Provide the (x, y) coordinate of the cell's center where the given text is located.  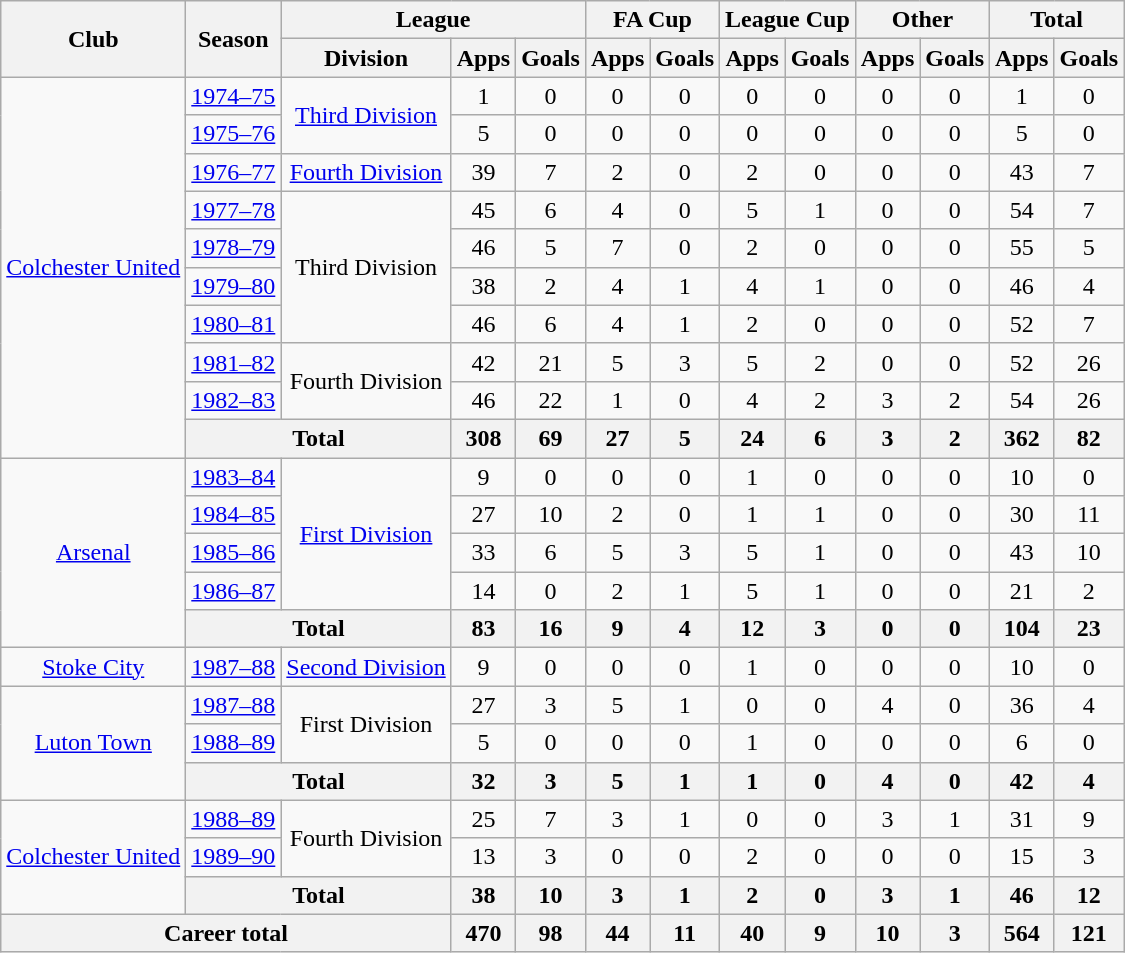
1974–75 (234, 96)
25 (483, 819)
23 (1089, 629)
Stoke City (94, 667)
1985–86 (234, 553)
13 (483, 857)
Career total (226, 933)
55 (1022, 248)
Club (94, 39)
1978–79 (234, 248)
Second Division (366, 667)
82 (1089, 438)
League Cup (788, 20)
40 (752, 933)
33 (483, 553)
16 (551, 629)
1984–85 (234, 515)
Other (922, 20)
98 (551, 933)
22 (551, 400)
362 (1022, 438)
Season (234, 39)
1983–84 (234, 477)
30 (1022, 515)
1981–82 (234, 362)
1989–90 (234, 857)
1979–80 (234, 286)
1977–78 (234, 210)
31 (1022, 819)
564 (1022, 933)
Arsenal (94, 553)
104 (1022, 629)
Luton Town (94, 743)
1976–77 (234, 172)
1980–81 (234, 324)
League (434, 20)
14 (483, 591)
1982–83 (234, 400)
69 (551, 438)
1986–87 (234, 591)
24 (752, 438)
FA Cup (652, 20)
83 (483, 629)
121 (1089, 933)
15 (1022, 857)
32 (483, 781)
1975–76 (234, 134)
44 (617, 933)
470 (483, 933)
308 (483, 438)
45 (483, 210)
Division (366, 58)
36 (1022, 705)
39 (483, 172)
